Return the [X, Y] coordinate for the center point of the cell that contains the specified text.  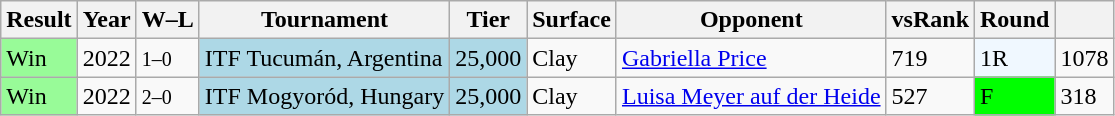
Round [1015, 20]
vsRank [930, 20]
Gabriella Price [751, 58]
Luisa Meyer auf der Heide [751, 96]
Result [39, 20]
2–0 [168, 96]
Opponent [751, 20]
318 [1084, 96]
1R [1015, 58]
719 [930, 58]
W–L [168, 20]
527 [930, 96]
ITF Tucumán, Argentina [324, 58]
1–0 [168, 58]
Tournament [324, 20]
1078 [1084, 58]
Year [106, 20]
F [1015, 96]
Surface [572, 20]
ITF Mogyoród, Hungary [324, 96]
Tier [488, 20]
